Determine the [x, y] coordinate at the center of the cell enclosing the given text.  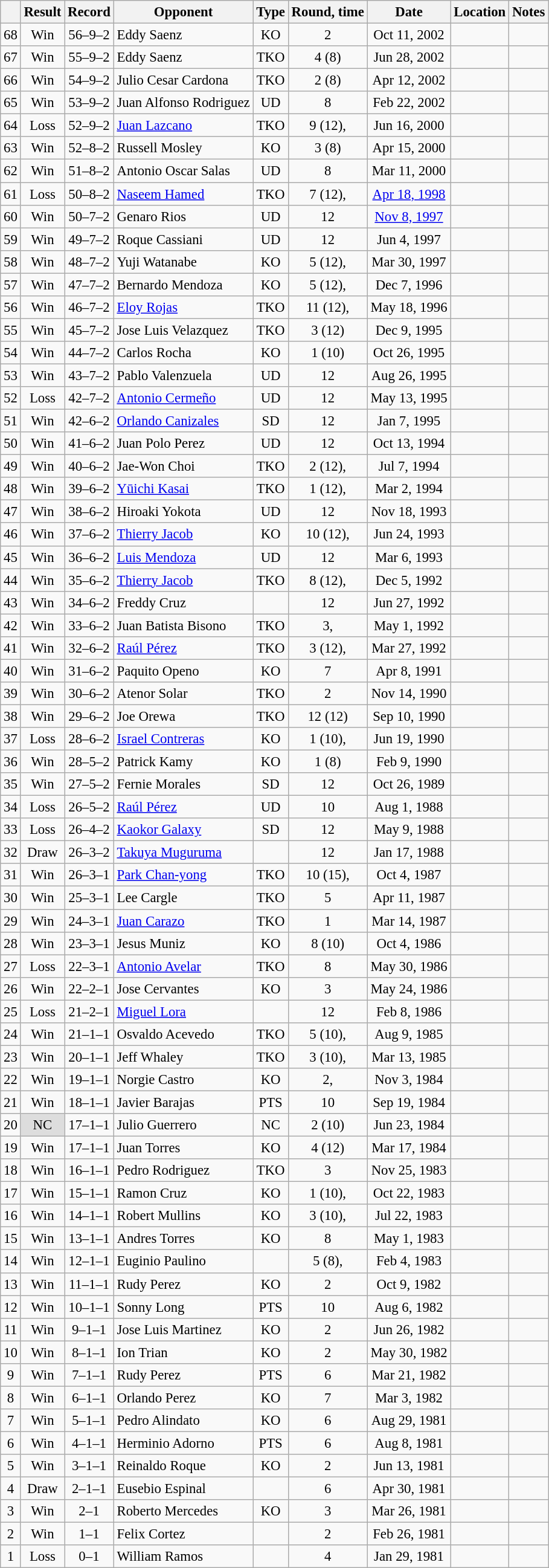
Jun 23, 1984 [409, 1125]
Jun 27, 1992 [409, 602]
Nov 25, 1983 [409, 1170]
Mar 11, 2000 [409, 171]
8 (12), [327, 580]
38–6–2 [89, 512]
64 [11, 126]
29 [11, 921]
May 13, 1995 [409, 398]
39 [11, 694]
Mar 6, 1993 [409, 557]
Jun 19, 1990 [409, 739]
37 [11, 739]
41–6–2 [89, 444]
25 [11, 1011]
57 [11, 285]
33–6–2 [89, 625]
Juan Carazo [184, 921]
16 [11, 1216]
Hiroaki Yokota [184, 512]
Javier Barajas [184, 1102]
Paquito Openo [184, 671]
Eusebio Espinal [184, 1489]
65 [11, 103]
68 [11, 35]
Jun 24, 1993 [409, 535]
Result [42, 12]
48 [11, 489]
3 (12), [327, 648]
10 (12), [327, 535]
Oct 4, 1986 [409, 943]
20–1–1 [89, 1057]
3–1–1 [89, 1466]
38 [11, 716]
Jose Luis Velazquez [184, 330]
Fernie Morales [184, 784]
Dec 9, 1995 [409, 330]
Jan 7, 1995 [409, 421]
Juan Alfonso Rodriguez [184, 103]
Osvaldo Acevedo [184, 1034]
60 [11, 216]
Jun 4, 1997 [409, 239]
14–1–1 [89, 1216]
9 [11, 1375]
1 (10) [327, 353]
2–1–1 [89, 1489]
Jae-Won Choi [184, 466]
Jose Cervantes [184, 989]
Juan Polo Perez [184, 444]
Norgie Castro [184, 1080]
15 [11, 1239]
7 (12), [327, 194]
Juan Torres [184, 1148]
1 (8) [327, 762]
Aug 8, 1981 [409, 1443]
9–1–1 [89, 1329]
May 24, 1986 [409, 989]
May 30, 1982 [409, 1352]
3, [327, 625]
8–1–1 [89, 1352]
15–1–1 [89, 1193]
2 (12), [327, 466]
Bernardo Mendoza [184, 285]
67 [11, 57]
49 [11, 466]
28 [11, 943]
Carlos Rocha [184, 353]
Patrick Kamy [184, 762]
Roque Cassiani [184, 239]
25–3–1 [89, 898]
Oct 13, 1994 [409, 444]
4 (8) [327, 57]
Yūichi Kasai [184, 489]
55 [11, 330]
17 [11, 1193]
May 30, 1986 [409, 966]
Orlando Canizales [184, 421]
19 [11, 1148]
20 [11, 1125]
1 (12), [327, 489]
44–7–2 [89, 353]
52 [11, 398]
Pablo Valenzuela [184, 375]
56–9–2 [89, 35]
Yuji Watanabe [184, 262]
30 [11, 898]
Sonny Long [184, 1307]
3 (12) [327, 330]
Record [89, 12]
51–8–2 [89, 171]
Feb 9, 1990 [409, 762]
26–5–2 [89, 807]
Miguel Lora [184, 1011]
22–3–1 [89, 966]
11 [11, 1329]
18–1–1 [89, 1102]
Oct 26, 1989 [409, 784]
62 [11, 171]
53 [11, 375]
Oct 22, 1983 [409, 1193]
55–9–2 [89, 57]
16–1–1 [89, 1170]
Nov 8, 1997 [409, 216]
Apr 12, 2002 [409, 80]
2 (8) [327, 80]
32–6–2 [89, 648]
Aug 9, 1985 [409, 1034]
Julio Cesar Cardona [184, 80]
30–6–2 [89, 694]
Mar 27, 1992 [409, 648]
Feb 26, 1981 [409, 1534]
13–1–1 [89, 1239]
21 [11, 1102]
48–7–2 [89, 262]
Jan 17, 1988 [409, 853]
4–1–1 [89, 1443]
59 [11, 239]
42–7–2 [89, 398]
26–3–1 [89, 876]
54–9–2 [89, 80]
Antonio Avelar [184, 966]
Jul 22, 1983 [409, 1216]
Dec 7, 1996 [409, 285]
Mar 17, 1984 [409, 1148]
Nov 18, 1993 [409, 512]
Freddy Cruz [184, 602]
Felix Cortez [184, 1534]
22–2–1 [89, 989]
43–7–2 [89, 375]
May 18, 1996 [409, 308]
Park Chan-yong [184, 876]
Mar 13, 1985 [409, 1057]
Russell Mosley [184, 148]
50–8–2 [89, 194]
35–6–2 [89, 580]
Feb 4, 1983 [409, 1262]
Pedro Alindato [184, 1421]
39–6–2 [89, 489]
6–1–1 [89, 1398]
Location [480, 12]
Jun 16, 2000 [409, 126]
41 [11, 648]
Jun 13, 1981 [409, 1466]
12–1–1 [89, 1262]
Mar 30, 1997 [409, 262]
45 [11, 557]
Mar 26, 1981 [409, 1511]
Euginio Paulino [184, 1262]
Apr 30, 1981 [409, 1489]
2 (10) [327, 1125]
Juan Batista Bisono [184, 625]
0–1 [89, 1557]
33 [11, 830]
May 1, 1992 [409, 625]
5 (10), [327, 1034]
32 [11, 853]
58 [11, 262]
9 (12), [327, 126]
Oct 26, 1995 [409, 353]
Oct 9, 1982 [409, 1284]
61 [11, 194]
47–7–2 [89, 285]
Nov 14, 1990 [409, 694]
Juan Lazcano [184, 126]
51 [11, 421]
43 [11, 602]
Ramon Cruz [184, 1193]
5 (8), [327, 1262]
Pedro Rodriguez [184, 1170]
46–7–2 [89, 308]
50–7–2 [89, 216]
Dec 5, 1992 [409, 580]
Ion Trian [184, 1352]
31 [11, 876]
34 [11, 807]
24 [11, 1034]
21–1–1 [89, 1034]
28–6–2 [89, 739]
14 [11, 1262]
12 (12) [327, 716]
Aug 1, 1988 [409, 807]
2, [327, 1080]
Jeff Whaley [184, 1057]
Mar 2, 1994 [409, 489]
42–6–2 [89, 421]
50 [11, 444]
49–7–2 [89, 239]
Feb 22, 2002 [409, 103]
56 [11, 308]
11 (12), [327, 308]
Eloy Rojas [184, 308]
Nov 3, 1984 [409, 1080]
Andres Torres [184, 1239]
11–1–1 [89, 1284]
Oct 4, 1987 [409, 876]
Sep 10, 1990 [409, 716]
27–5–2 [89, 784]
63 [11, 148]
Sep 19, 1984 [409, 1102]
Aug 29, 1981 [409, 1421]
36 [11, 762]
26–4–2 [89, 830]
William Ramos [184, 1557]
54 [11, 353]
Antonio Cermeño [184, 398]
24–3–1 [89, 921]
Apr 11, 1987 [409, 898]
Apr 15, 2000 [409, 148]
Reinaldo Roque [184, 1466]
Herminio Adorno [184, 1443]
Apr 8, 1991 [409, 671]
40–6–2 [89, 466]
Round, time [327, 12]
13 [11, 1284]
Atenor Solar [184, 694]
5–1–1 [89, 1421]
23–3–1 [89, 943]
Israel Contreras [184, 739]
35 [11, 784]
Mar 3, 1982 [409, 1398]
Genaro Rios [184, 216]
4 (12) [327, 1148]
23 [11, 1057]
May 1, 1983 [409, 1239]
Notes [529, 12]
Oct 11, 2002 [409, 35]
52–8–2 [89, 148]
44 [11, 580]
Mar 21, 1982 [409, 1375]
46 [11, 535]
Aug 6, 1982 [409, 1307]
Jun 26, 1982 [409, 1329]
40 [11, 671]
66 [11, 80]
2–1 [89, 1511]
Julio Guerrero [184, 1125]
10 (15), [327, 876]
Feb 8, 1986 [409, 1011]
Naseem Hamed [184, 194]
8 (10) [327, 943]
45–7–2 [89, 330]
36–6–2 [89, 557]
Takuya Muguruma [184, 853]
26–3–2 [89, 853]
Lee Cargle [184, 898]
Roberto Mercedes [184, 1511]
31–6–2 [89, 671]
26 [11, 989]
Type [271, 12]
Opponent [184, 12]
37–6–2 [89, 535]
10–1–1 [89, 1307]
Jose Luis Martinez [184, 1329]
7–1–1 [89, 1375]
47 [11, 512]
42 [11, 625]
21–2–1 [89, 1011]
3 (8) [327, 148]
Jun 28, 2002 [409, 57]
Jesus Muniz [184, 943]
Apr 18, 1998 [409, 194]
Joe Orewa [184, 716]
Robert Mullins [184, 1216]
Antonio Oscar Salas [184, 171]
Kaokor Galaxy [184, 830]
1–1 [89, 1534]
19–1–1 [89, 1080]
Aug 26, 1995 [409, 375]
29–6–2 [89, 716]
Orlando Perez [184, 1398]
18 [11, 1170]
27 [11, 966]
28–5–2 [89, 762]
May 9, 1988 [409, 830]
34–6–2 [89, 602]
53–9–2 [89, 103]
Date [409, 12]
52–9–2 [89, 126]
Luis Mendoza [184, 557]
Jul 7, 1994 [409, 466]
22 [11, 1080]
Mar 14, 1987 [409, 921]
Jan 29, 1981 [409, 1557]
